Extract the [X, Y] coordinate from the center of the cell holding the provided text.  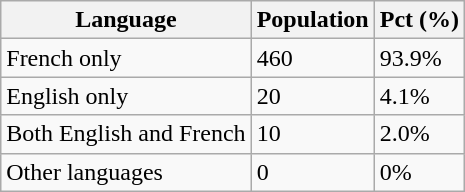
Other languages [126, 172]
French only [126, 58]
English only [126, 96]
10 [312, 134]
Language [126, 20]
460 [312, 58]
2.0% [419, 134]
Pct (%) [419, 20]
0 [312, 172]
0% [419, 172]
Both English and French [126, 134]
Population [312, 20]
93.9% [419, 58]
20 [312, 96]
4.1% [419, 96]
